Search for the cell housing the specified text and yield its (x, y) center coordinate. 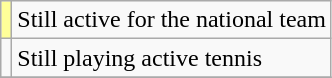
Still playing active tennis (172, 58)
Still active for the national team (172, 20)
